Pinpoint the cell where the given text exists, returning its [x, y] midpoint coordinate. 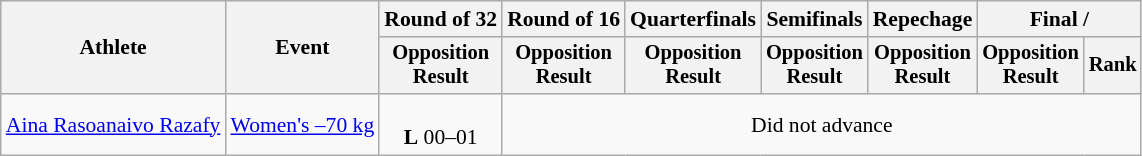
Aina Rasoanaivo Razafy [114, 124]
Rank [1113, 66]
Athlete [114, 48]
Semifinals [814, 19]
Final / [1059, 19]
Event [302, 48]
Quarterfinals [693, 19]
L 00–01 [440, 124]
Did not advance [822, 124]
Repechage [923, 19]
Women's –70 kg [302, 124]
Round of 32 [440, 19]
Round of 16 [564, 19]
